Identify which cell holds the provided text, then report its [x, y] central coordinate. 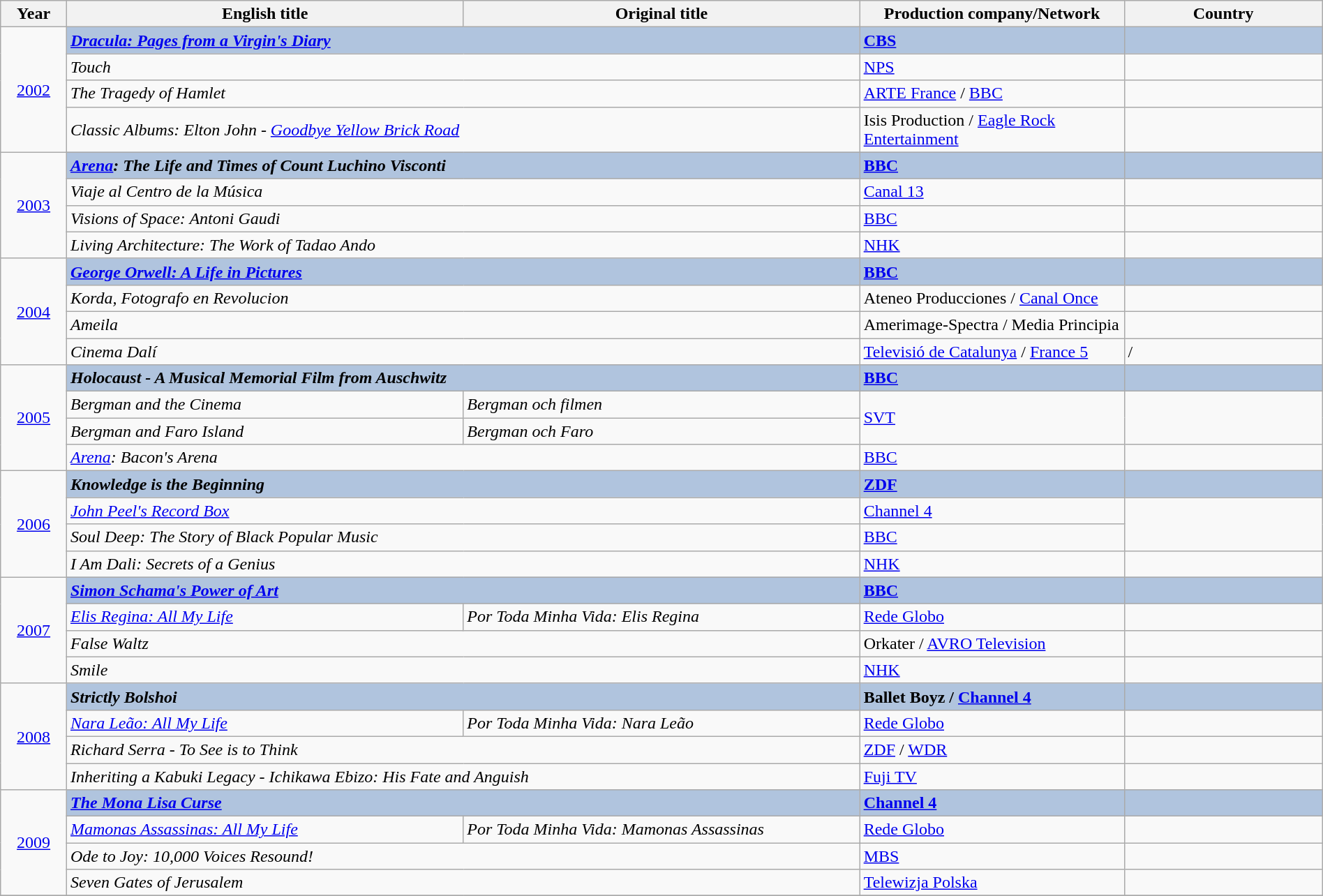
Arena: The Life and Times of Count Luchino Visconti [463, 165]
Viaje al Centro de la Música [463, 192]
2007 [33, 630]
SVT [992, 418]
Richard Serra - To See is to Think [463, 749]
Visions of Space: Antoni Gaudi [463, 218]
Bergman and the Cinema [264, 405]
Telewizja Polska [992, 883]
2008 [33, 736]
Inheriting a Kabuki Legacy - Ichikawa Ebizo: His Fate and Anguish [463, 777]
Knowledge is the Beginning [463, 484]
The Tragedy of Hamlet [463, 94]
Soul Deep: The Story of Black Popular Music [463, 537]
False Waltz [463, 643]
Ode to Joy: 10,000 Voices Resound! [463, 856]
ZDF [992, 484]
/ [1223, 351]
ARTE France / BBC [992, 94]
2006 [33, 524]
Ameila [463, 324]
Living Architecture: The Work of Tadao Ando [463, 245]
2004 [33, 311]
Por Toda Minha Vida: Elis Regina [661, 617]
Televisió de Catalunya / France 5 [992, 351]
Arena: Bacon's Arena [463, 458]
Ateneo Producciones / Canal Once [992, 298]
Por Toda Minha Vida: Nara Leão [661, 723]
Smile [463, 670]
The Mona Lisa Curse [463, 803]
Isis Production / Eagle Rock Entertainment [992, 130]
Mamonas Assassinas: All My Life [264, 830]
Amerimage-Spectra / Media Principia [992, 324]
Ballet Boyz / Channel 4 [992, 696]
I Am Dali: Secrets of a Genius [463, 564]
Original title [661, 14]
George Orwell: A Life in Pictures [463, 271]
English title [264, 14]
2009 [33, 843]
Holocaust - A Musical Memorial Film from Auschwitz [463, 378]
2005 [33, 418]
Country [1223, 14]
Bergman and Faro Island [264, 431]
CBS [992, 40]
Simon Schama's Power of Art [463, 590]
Por Toda Minha Vida: Mamonas Assassinas [661, 830]
Year [33, 14]
ZDF / WDR [992, 749]
2002 [33, 89]
MBS [992, 856]
Bergman och Faro [661, 431]
2003 [33, 205]
Classic Albums: Elton John - Goodbye Yellow Brick Road [463, 130]
Nara Leão: All My Life [264, 723]
Touch [463, 67]
Dracula: Pages from a Virgin's Diary [463, 40]
Cinema Dalí [463, 351]
Strictly Bolshoi [463, 696]
Orkater / AVRO Television [992, 643]
Canal 13 [992, 192]
Bergman och filmen [661, 405]
Elis Regina: All My Life [264, 617]
John Peel's Record Box [463, 511]
Seven Gates of Jerusalem [463, 883]
Fuji TV [992, 777]
Korda, Fotografo en Revolucion [463, 298]
Production company/Network [992, 14]
NPS [992, 67]
